Pinpoint the cell where the given text exists, returning its [X, Y] midpoint coordinate. 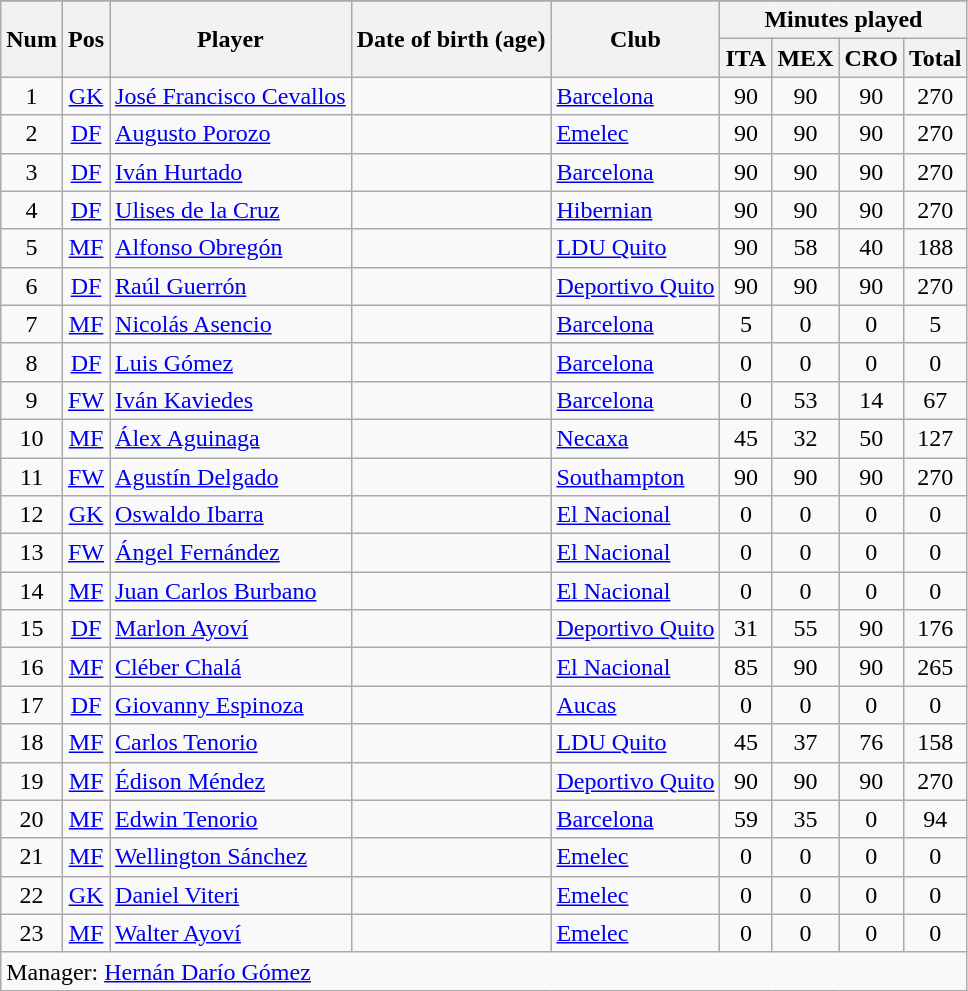
4 [32, 210]
40 [871, 248]
ITA [746, 58]
85 [746, 667]
59 [746, 819]
188 [935, 248]
Club [636, 39]
Alfonso Obregón [231, 248]
Édison Méndez [231, 781]
12 [32, 515]
265 [935, 667]
3 [32, 172]
Augusto Porozo [231, 134]
Minutes played [844, 20]
Ángel Fernández [231, 553]
Raúl Guerrón [231, 286]
Edwin Tenorio [231, 819]
176 [935, 629]
Ulises de la Cruz [231, 210]
Cléber Chalá [231, 667]
Agustín Delgado [231, 477]
Daniel Viteri [231, 895]
Aucas [636, 705]
Walter Ayoví [231, 933]
50 [871, 438]
18 [32, 743]
67 [935, 400]
158 [935, 743]
94 [935, 819]
Carlos Tenorio [231, 743]
21 [32, 857]
Pos [86, 39]
9 [32, 400]
127 [935, 438]
Juan Carlos Burbano [231, 591]
1 [32, 96]
17 [32, 705]
Date of birth (age) [451, 39]
22 [32, 895]
58 [806, 248]
Giovanny Espinoza [231, 705]
23 [32, 933]
Manager: Hernán Darío Gómez [484, 971]
31 [746, 629]
Nicolás Asencio [231, 324]
37 [806, 743]
55 [806, 629]
Player [231, 39]
Num [32, 39]
15 [32, 629]
Luis Gómez [231, 362]
Hibernian [636, 210]
20 [32, 819]
32 [806, 438]
11 [32, 477]
Iván Kaviedes [231, 400]
Total [935, 58]
Álex Aguinaga [231, 438]
16 [32, 667]
53 [806, 400]
7 [32, 324]
José Francisco Cevallos [231, 96]
76 [871, 743]
19 [32, 781]
35 [806, 819]
2 [32, 134]
8 [32, 362]
6 [32, 286]
MEX [806, 58]
CRO [871, 58]
Necaxa [636, 438]
10 [32, 438]
13 [32, 553]
Oswaldo Ibarra [231, 515]
Southampton [636, 477]
Marlon Ayoví [231, 629]
Wellington Sánchez [231, 857]
Iván Hurtado [231, 172]
